Provide the (x, y) coordinate of the cell's center where the given text is located.  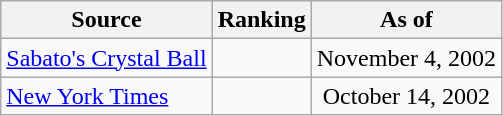
November 4, 2002 (406, 58)
New York Times (106, 96)
As of (406, 20)
Source (106, 20)
October 14, 2002 (406, 96)
Ranking (262, 20)
Sabato's Crystal Ball (106, 58)
